Detect which cell encompasses the target text, then output its (X, Y) center coordinate. 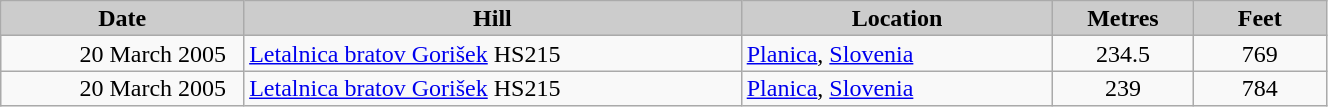
769 (1260, 54)
239 (1123, 88)
Location (897, 18)
Feet (1260, 18)
234.5 (1123, 54)
Metres (1123, 18)
Hill (493, 18)
784 (1260, 88)
Date (122, 18)
